Return the [x, y] coordinate for the center point of the cell that contains the specified text.  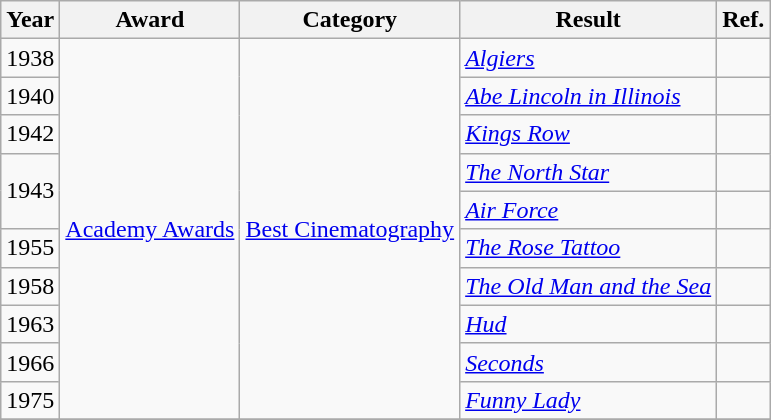
1943 [30, 191]
Seconds [588, 362]
The Old Man and the Sea [588, 286]
1955 [30, 248]
Abe Lincoln in Illinois [588, 96]
Ref. [744, 20]
1940 [30, 96]
1942 [30, 134]
1963 [30, 324]
1958 [30, 286]
Award [150, 20]
1966 [30, 362]
Category [350, 20]
The North Star [588, 172]
Hud [588, 324]
1938 [30, 58]
Algiers [588, 58]
Result [588, 20]
Kings Row [588, 134]
The Rose Tattoo [588, 248]
1975 [30, 400]
Year [30, 20]
Best Cinematography [350, 230]
Funny Lady [588, 400]
Air Force [588, 210]
Academy Awards [150, 230]
